Detect which cell encompasses the target text, then output its [x, y] center coordinate. 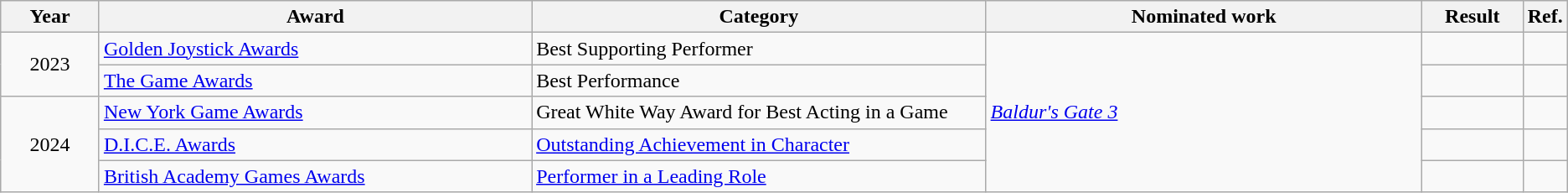
Best Supporting Performer [759, 49]
New York Game Awards [315, 112]
The Game Awards [315, 81]
Ref. [1545, 17]
Result [1473, 17]
Baldur's Gate 3 [1204, 112]
British Academy Games Awards [315, 176]
Nominated work [1204, 17]
Category [759, 17]
2024 [50, 144]
Best Performance [759, 81]
2023 [50, 65]
Great White Way Award for Best Acting in a Game [759, 112]
Award [315, 17]
Year [50, 17]
D.I.C.E. Awards [315, 144]
Performer in a Leading Role [759, 176]
Outstanding Achievement in Character [759, 144]
Golden Joystick Awards [315, 49]
